Return the (X, Y) coordinate for the center point of the cell that contains the specified text.  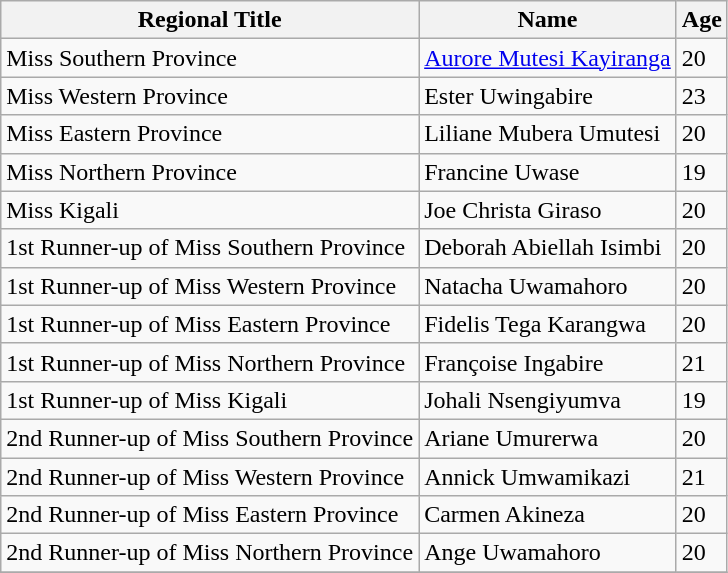
Ange Uwamahoro (548, 553)
23 (702, 96)
1st Runner-up of Miss Southern Province (210, 248)
Miss Eastern Province (210, 134)
2nd Runner-up of Miss Western Province (210, 477)
Annick Umwamikazi (548, 477)
1st Runner-up of Miss Kigali (210, 400)
Aurore Mutesi Kayiranga (548, 58)
Johali Nsengiyumva (548, 400)
1st Runner-up of Miss Western Province (210, 286)
Francine Uwase (548, 172)
Regional Title (210, 20)
Fidelis Tega Karangwa (548, 324)
Liliane Mubera Umutesi (548, 134)
Ariane Umurerwa (548, 438)
Deborah Abiellah Isimbi (548, 248)
Miss Western Province (210, 96)
2nd Runner-up of Miss Northern Province (210, 553)
Name (548, 20)
Joe Christa Giraso (548, 210)
Françoise Ingabire (548, 362)
Miss Northern Province (210, 172)
1st Runner-up of Miss Northern Province (210, 362)
Miss Kigali (210, 210)
1st Runner-up of Miss Eastern Province (210, 324)
Age (702, 20)
2nd Runner-up of Miss Southern Province (210, 438)
2nd Runner-up of Miss Eastern Province (210, 515)
Carmen Akineza (548, 515)
Natacha Uwamahoro (548, 286)
Miss Southern Province (210, 58)
Ester Uwingabire (548, 96)
